Return (x, y) of the center of cell containing provided text 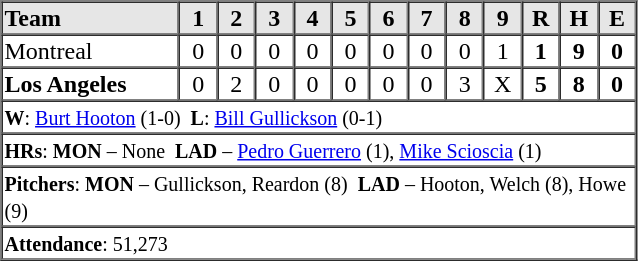
X (503, 84)
7 (427, 18)
Montreal (91, 50)
E (617, 18)
W: Burt Hooton (1-0) L: Bill Gullickson (0-1) (319, 116)
Attendance: 51,273 (319, 242)
6 (388, 18)
4 (312, 18)
Pitchers: MON – Gullickson, Reardon (8) LAD – Hooton, Welch (8), Howe (9) (319, 196)
H (579, 18)
R (541, 18)
HRs: MON – None LAD – Pedro Guerrero (1), Mike Scioscia (1) (319, 150)
Team (91, 18)
Los Angeles (91, 84)
